Provide the (X, Y) coordinate of the cell's center where the given text is located.  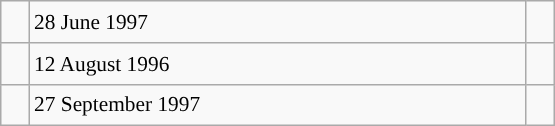
12 August 1996 (278, 64)
27 September 1997 (278, 105)
28 June 1997 (278, 22)
